Return the [X, Y] coordinate for the center point of the cell that contains the specified text.  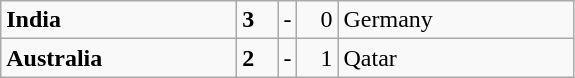
Germany [456, 20]
India [119, 20]
Qatar [456, 58]
1 [318, 58]
0 [318, 20]
Australia [119, 58]
2 [258, 58]
3 [258, 20]
